Scan for the cell matching the given text and deliver its (X, Y) coordinate at center. 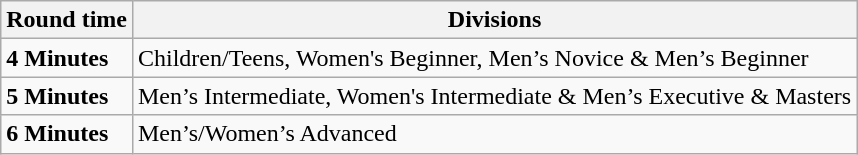
5 Minutes (67, 96)
Men’s Intermediate, Women's Intermediate & Men’s Executive & Masters (494, 96)
Round time (67, 20)
Men’s/Women’s Advanced (494, 134)
4 Minutes (67, 58)
Divisions (494, 20)
Children/Teens, Women's Beginner, Men’s Novice & Men’s Beginner (494, 58)
6 Minutes (67, 134)
